Pinpoint the cell where the given text exists, returning its [x, y] midpoint coordinate. 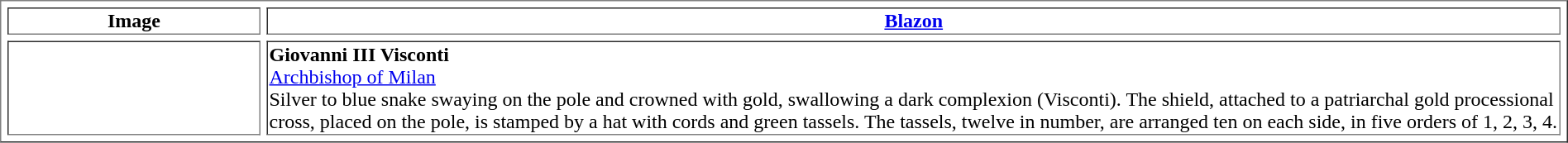
Blazon [913, 21]
Image [134, 21]
